Return the [X, Y] coordinate for the center point of the cell that contains the specified text.  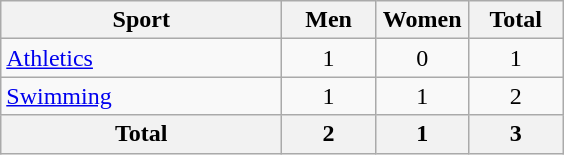
Swimming [142, 96]
Athletics [142, 58]
0 [422, 58]
Sport [142, 20]
3 [516, 134]
Men [329, 20]
Women [422, 20]
